Return (X, Y) of the center of cell containing provided text 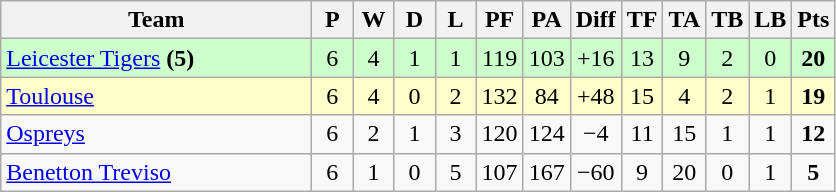
W (374, 20)
+48 (596, 96)
119 (500, 58)
TA (684, 20)
84 (546, 96)
12 (814, 134)
+16 (596, 58)
TB (728, 20)
PA (546, 20)
D (414, 20)
Team (156, 20)
−4 (596, 134)
−60 (596, 172)
167 (546, 172)
120 (500, 134)
LB (770, 20)
124 (546, 134)
11 (642, 134)
103 (546, 58)
13 (642, 58)
107 (500, 172)
PF (500, 20)
Diff (596, 20)
L (456, 20)
Leicester Tigers (5) (156, 58)
3 (456, 134)
P (332, 20)
Ospreys (156, 134)
132 (500, 96)
Pts (814, 20)
TF (642, 20)
Toulouse (156, 96)
Benetton Treviso (156, 172)
19 (814, 96)
